Locate the cell with the specified text and output its [x, y] center coordinate. 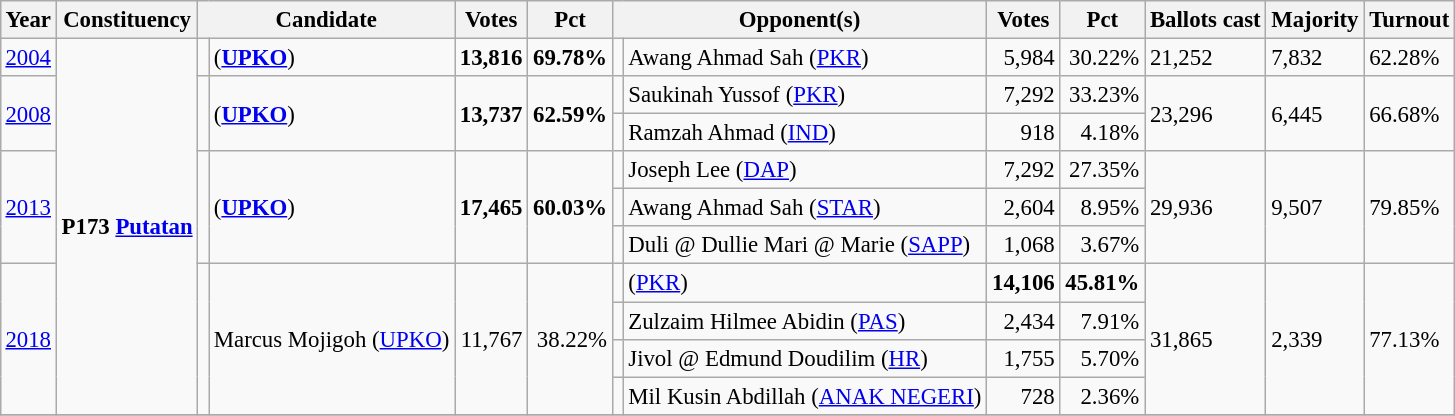
17,465 [492, 208]
2008 [28, 114]
38.22% [570, 339]
Candidate [326, 20]
7.91% [1102, 321]
13,737 [492, 114]
69.78% [570, 57]
2.36% [1102, 396]
14,106 [1024, 283]
(PKR) [805, 283]
30.22% [1102, 57]
79.85% [1410, 208]
5.70% [1102, 358]
Awang Ahmad Sah (STAR) [805, 208]
4.18% [1102, 133]
Duli @ Dullie Mari @ Marie (SAPP) [805, 245]
29,936 [1206, 208]
Ramzah Ahmad (IND) [805, 133]
27.35% [1102, 170]
31,865 [1206, 339]
728 [1024, 396]
23,296 [1206, 114]
62.28% [1410, 57]
Year [28, 20]
62.59% [570, 114]
13,816 [492, 57]
33.23% [1102, 95]
6,445 [1315, 114]
Ballots cast [1206, 20]
Jivol @ Edmund Doudilim (HR) [805, 358]
8.95% [1102, 208]
45.81% [1102, 283]
3.67% [1102, 245]
60.03% [570, 208]
Awang Ahmad Sah (PKR) [805, 57]
Constituency [127, 20]
Mil Kusin Abdillah (ANAK NEGERI) [805, 396]
1,068 [1024, 245]
2,339 [1315, 339]
11,767 [492, 339]
2,434 [1024, 321]
1,755 [1024, 358]
77.13% [1410, 339]
66.68% [1410, 114]
21,252 [1206, 57]
2018 [28, 339]
Joseph Lee (DAP) [805, 170]
P173 Putatan [127, 226]
Marcus Mojigoh (UPKO) [331, 339]
2004 [28, 57]
Saukinah Yussof (PKR) [805, 95]
9,507 [1315, 208]
Majority [1315, 20]
Opponent(s) [799, 20]
2013 [28, 208]
Zulzaim Hilmee Abidin (PAS) [805, 321]
2,604 [1024, 208]
7,832 [1315, 57]
Turnout [1410, 20]
5,984 [1024, 57]
918 [1024, 133]
